Find where the given text appears and provide that cell's center as [x, y] coordinate. 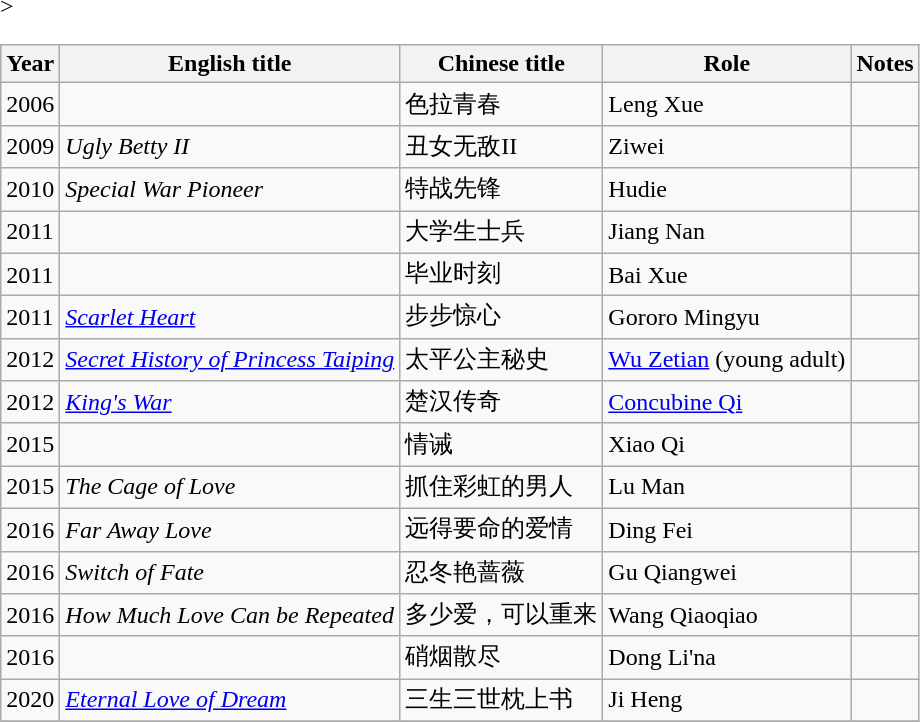
Bai Xue [727, 274]
Chinese title [502, 64]
Switch of Fate [230, 572]
抓住彩虹的男人 [502, 488]
楚汉传奇 [502, 402]
English title [230, 64]
How Much Love Can be Repeated [230, 616]
大学生士兵 [502, 232]
Leng Xue [727, 104]
Dong Li'na [727, 658]
Notes [885, 64]
丑女无敌II [502, 146]
Jiang Nan [727, 232]
Lu Man [727, 488]
Ugly Betty II [230, 146]
毕业时刻 [502, 274]
多少爱，可以重来 [502, 616]
Concubine Qi [727, 402]
Role [727, 64]
色拉青春 [502, 104]
Ding Fei [727, 530]
Hudie [727, 190]
2020 [30, 700]
Gu Qiangwei [727, 572]
Eternal Love of Dream [230, 700]
步步惊心 [502, 318]
2010 [30, 190]
Scarlet Heart [230, 318]
Secret History of Princess Taiping [230, 360]
Wang Qiaoqiao [727, 616]
Gororo Mingyu [727, 318]
硝烟散尽 [502, 658]
忍冬艳蔷薇 [502, 572]
三生三世枕上书 [502, 700]
太平公主秘史 [502, 360]
Wu Zetian (young adult) [727, 360]
Far Away Love [230, 530]
Year [30, 64]
Special War Pioneer [230, 190]
2009 [30, 146]
2006 [30, 104]
特战先锋 [502, 190]
Xiao Qi [727, 444]
King's War [230, 402]
The Cage of Love [230, 488]
远得要命的爱情 [502, 530]
Ziwei [727, 146]
Ji Heng [727, 700]
情诫 [502, 444]
